Determine the (x, y) coordinate at the center of the cell enclosing the given text.  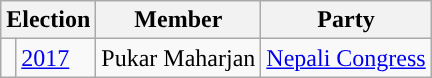
Election (48, 20)
Nepali Congress (346, 58)
Pukar Maharjan (178, 58)
2017 (56, 58)
Party (346, 20)
Member (178, 20)
